Return the (X, Y) coordinate for the center point of the cell that contains the specified text.  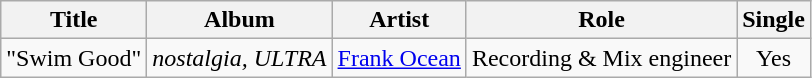
Title (74, 20)
Recording & Mix engineer (601, 58)
Role (601, 20)
Frank Ocean (399, 58)
Artist (399, 20)
Single (774, 20)
Album (240, 20)
nostalgia, ULTRA (240, 58)
"Swim Good" (74, 58)
Yes (774, 58)
